Output the (X, Y) coordinate of the center of the cell containing the given text.  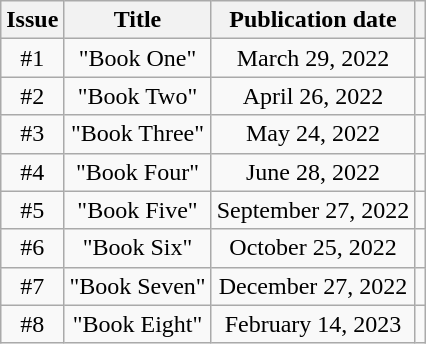
June 28, 2022 (313, 172)
#4 (32, 172)
"Book Five" (138, 210)
October 25, 2022 (313, 248)
#8 (32, 324)
December 27, 2022 (313, 286)
April 26, 2022 (313, 96)
March 29, 2022 (313, 58)
September 27, 2022 (313, 210)
Title (138, 20)
"Book One" (138, 58)
#7 (32, 286)
#6 (32, 248)
"Book Three" (138, 134)
"Book Four" (138, 172)
"Book Eight" (138, 324)
May 24, 2022 (313, 134)
#2 (32, 96)
"Book Seven" (138, 286)
"Book Six" (138, 248)
Publication date (313, 20)
#3 (32, 134)
#1 (32, 58)
"Book Two" (138, 96)
Issue (32, 20)
#5 (32, 210)
February 14, 2023 (313, 324)
